Locate the cell with the specified text and output its (x, y) center coordinate. 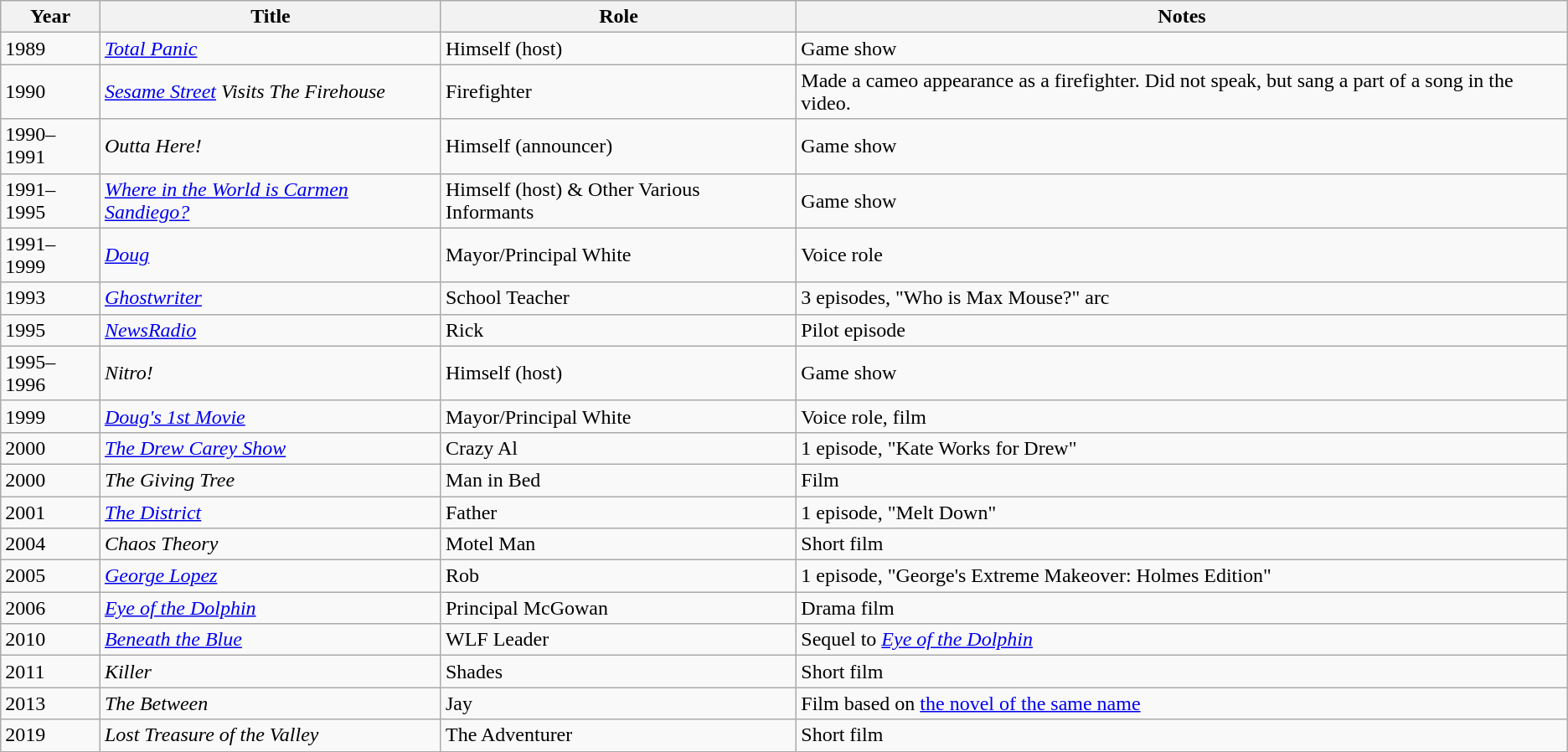
Doug (270, 255)
Voice role, film (1182, 416)
Drama film (1182, 608)
Outta Here! (270, 146)
The District (270, 512)
1 episode, "Kate Works for Drew" (1182, 448)
1991–1995 (50, 201)
2006 (50, 608)
1 episode, "Melt Down" (1182, 512)
Ghostwriter (270, 298)
WLF Leader (618, 640)
2005 (50, 576)
Lost Treasure of the Valley (270, 735)
1991–1999 (50, 255)
1995 (50, 330)
Sesame Street Visits The Firehouse (270, 92)
2001 (50, 512)
Himself (host) & Other Various Informants (618, 201)
Shades (618, 672)
NewsRadio (270, 330)
2019 (50, 735)
Killer (270, 672)
School Teacher (618, 298)
1990–1991 (50, 146)
1990 (50, 92)
1999 (50, 416)
Role (618, 17)
The Adventurer (618, 735)
2013 (50, 703)
Film based on the novel of the same name (1182, 703)
Himself (announcer) (618, 146)
Chaos Theory (270, 544)
2010 (50, 640)
Rob (618, 576)
Pilot episode (1182, 330)
2004 (50, 544)
Nitro! (270, 373)
Beneath the Blue (270, 640)
Total Panic (270, 49)
Sequel to Eye of the Dolphin (1182, 640)
2011 (50, 672)
Doug's 1st Movie (270, 416)
The Giving Tree (270, 480)
3 episodes, "Who is Max Mouse?" arc (1182, 298)
Title (270, 17)
Made a cameo appearance as a firefighter. Did not speak, but sang a part of a song in the video. (1182, 92)
Motel Man (618, 544)
Eye of the Dolphin (270, 608)
The Between (270, 703)
Principal McGowan (618, 608)
Voice role (1182, 255)
The Drew Carey Show (270, 448)
Year (50, 17)
Crazy Al (618, 448)
Firefighter (618, 92)
George Lopez (270, 576)
Notes (1182, 17)
Father (618, 512)
Rick (618, 330)
Film (1182, 480)
Where in the World is Carmen Sandiego? (270, 201)
1 episode, "George's Extreme Makeover: Holmes Edition" (1182, 576)
Jay (618, 703)
1989 (50, 49)
1993 (50, 298)
Man in Bed (618, 480)
1995–1996 (50, 373)
